For the text-containing cell, return its midpoint in [x, y] coordinate format. 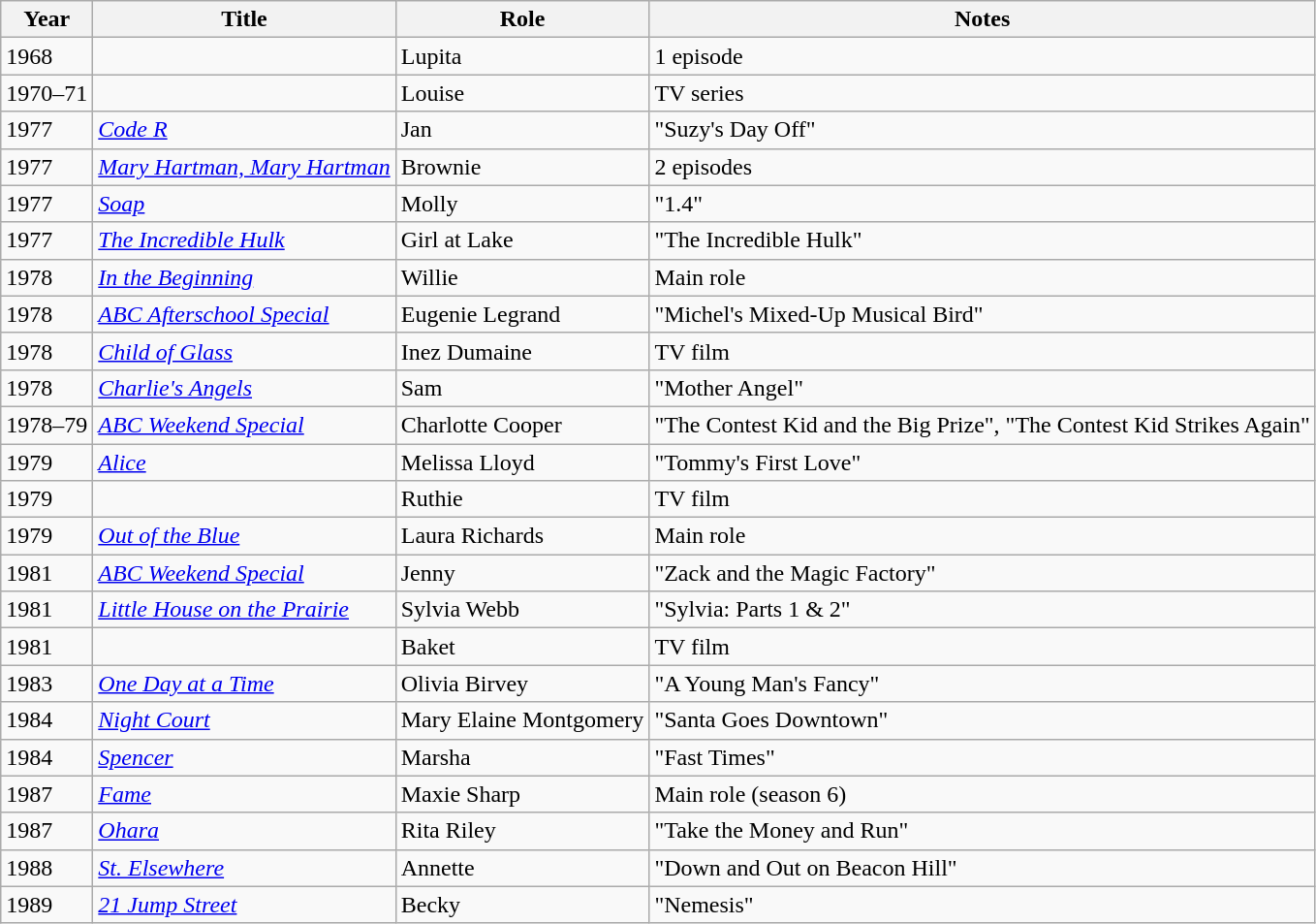
Soap [244, 204]
2 episodes [983, 167]
1978–79 [47, 425]
The Incredible Hulk [244, 240]
Ruthie [522, 499]
1968 [47, 56]
Sam [522, 388]
Louise [522, 93]
"Zack and the Magic Factory" [983, 573]
1989 [47, 905]
"Suzy's Day Off" [983, 130]
Maxie Sharp [522, 794]
Ohara [244, 831]
"1.4" [983, 204]
Willie [522, 277]
ABC Afterschool Special [244, 314]
"Fast Times" [983, 757]
Annette [522, 868]
Title [244, 19]
"Sylvia: Parts 1 & 2" [983, 610]
One Day at a Time [244, 684]
Olivia Birvey [522, 684]
"A Young Man's Fancy" [983, 684]
Night Court [244, 720]
Charlie's Angels [244, 388]
Fame [244, 794]
Out of the Blue [244, 536]
21 Jump Street [244, 905]
"Take the Money and Run" [983, 831]
Charlotte Cooper [522, 425]
Child of Glass [244, 351]
Mary Hartman, Mary Hartman [244, 167]
Main role (season 6) [983, 794]
Notes [983, 19]
1988 [47, 868]
Rita Riley [522, 831]
Year [47, 19]
Role [522, 19]
"The Incredible Hulk" [983, 240]
Melissa Lloyd [522, 462]
Eugenie Legrand [522, 314]
Marsha [522, 757]
Jenny [522, 573]
Brownie [522, 167]
Little House on the Prairie [244, 610]
Spencer [244, 757]
In the Beginning [244, 277]
St. Elsewhere [244, 868]
Code R [244, 130]
1983 [47, 684]
Inez Dumaine [522, 351]
Baket [522, 647]
Girl at Lake [522, 240]
"Michel's Mixed-Up Musical Bird" [983, 314]
"Tommy's First Love" [983, 462]
Becky [522, 905]
"Nemesis" [983, 905]
1 episode [983, 56]
"Mother Angel" [983, 388]
TV series [983, 93]
1970–71 [47, 93]
"Santa Goes Downtown" [983, 720]
"Down and Out on Beacon Hill" [983, 868]
Alice [244, 462]
Lupita [522, 56]
Mary Elaine Montgomery [522, 720]
Laura Richards [522, 536]
Molly [522, 204]
"The Contest Kid and the Big Prize", "The Contest Kid Strikes Again" [983, 425]
Sylvia Webb [522, 610]
Jan [522, 130]
